From the cell containing the given text, extract its center point as [X, Y] coordinate. 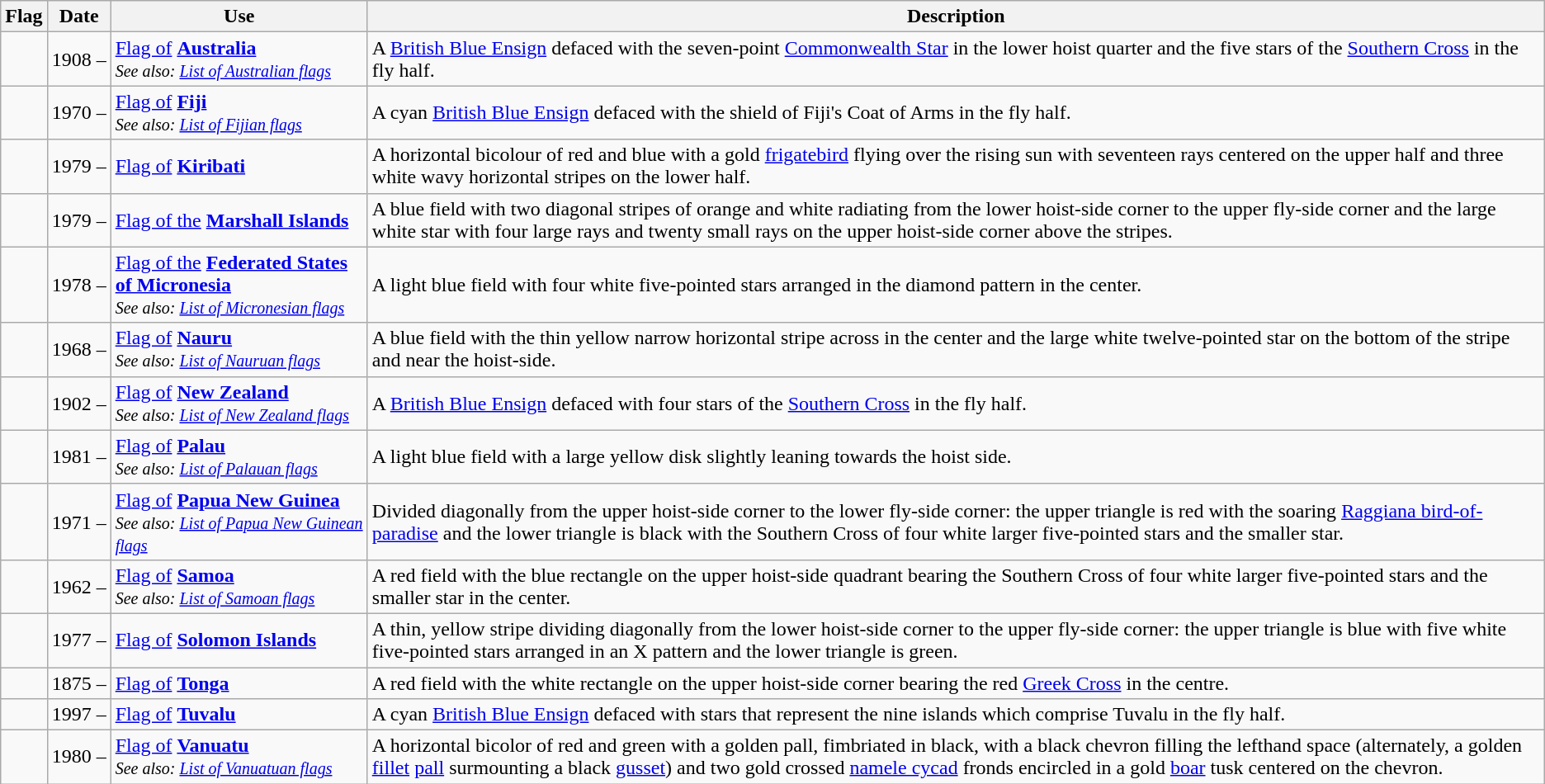
1977 – [79, 640]
1997 – [79, 715]
Flag of the Marshall Islands [239, 220]
Flag of Papua New GuineaSee also: List of Papua New Guinean flags [239, 522]
Flag of FijiSee also: List of Fijian flags [239, 112]
Flag of VanuatuSee also: List of Vanuatuan flags [239, 758]
Flag [24, 17]
1962 – [79, 586]
A cyan British Blue Ensign defaced with stars that represent the nine islands which comprise Tuvalu in the fly half. [956, 715]
Description [956, 17]
A light blue field with a large yellow disk slightly leaning towards the hoist side. [956, 457]
A light blue field with four white five-pointed stars arranged in the diamond pattern in the center. [956, 285]
1981 – [79, 457]
1902 – [79, 403]
Date [79, 17]
1971 – [79, 522]
Use [239, 17]
1908 – [79, 59]
Flag of Solomon Islands [239, 640]
Flag of AustraliaSee also: List of Australian flags [239, 59]
Flag of New ZealandSee also: List of New Zealand flags [239, 403]
Flag of Tuvalu [239, 715]
Flag of Tonga [239, 682]
Flag of the Federated States of Micronesia See also: List of Micronesian flags [239, 285]
Flag of SamoaSee also: List of Samoan flags [239, 586]
Flag of PalauSee also: List of Palauan flags [239, 457]
1968 – [79, 350]
1875 – [79, 682]
Flag of NauruSee also: List of Nauruan flags [239, 350]
Flag of Kiribati [239, 167]
A red field with the white rectangle on the upper hoist-side corner bearing the red Greek Cross in the centre. [956, 682]
1980 – [79, 758]
1978 – [79, 285]
A cyan British Blue Ensign defaced with the shield of Fiji's Coat of Arms in the fly half. [956, 112]
1970 – [79, 112]
A British Blue Ensign defaced with four stars of the Southern Cross in the fly half. [956, 403]
